Return [X, Y] of the center of cell containing provided text 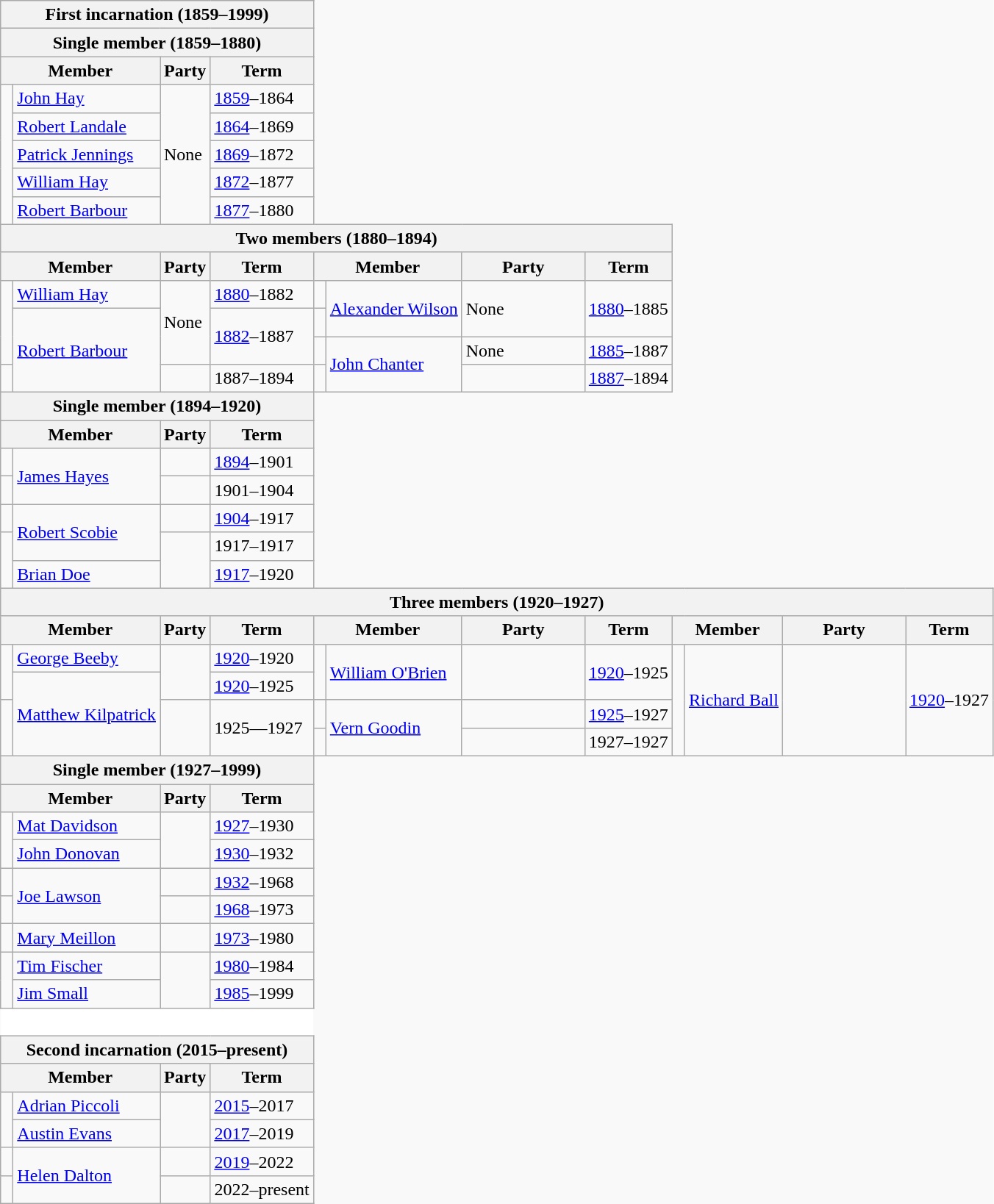
2019–2022 [262, 1161]
1880–1885 [628, 308]
Mat Davidson [87, 826]
Patrick Jennings [87, 154]
Matthew Kilpatrick [87, 714]
1968–1973 [262, 910]
Single member (1859–1880) [157, 43]
Austin Evans [87, 1133]
First incarnation (1859–1999) [157, 15]
Helen Dalton [87, 1175]
1925–1927 [628, 714]
Single member (1894–1920) [157, 406]
Alexander Wilson [394, 308]
John Chanter [394, 365]
1932–1968 [262, 882]
1880–1882 [262, 294]
William O'Brien [394, 672]
Joe Lawson [87, 896]
2015–2017 [262, 1106]
1869–1872 [262, 154]
John Hay [87, 98]
1882–1887 [262, 336]
Jim Small [87, 994]
Three members (1920–1927) [497, 602]
1920–1927 [950, 700]
1925—1927 [262, 728]
Robert Landale [87, 126]
Richard Ball [734, 700]
1930–1932 [262, 854]
1901–1904 [262, 490]
Second incarnation (2015–present) [157, 1050]
1927–1930 [262, 826]
1980–1984 [262, 966]
Robert Scobie [87, 532]
Single member (1927–1999) [157, 770]
2017–2019 [262, 1133]
Adrian Piccoli [87, 1106]
1904–1917 [262, 518]
Two members (1880–1894) [337, 238]
1920–1920 [262, 658]
James Hayes [87, 476]
1859–1864 [262, 98]
1927–1927 [628, 742]
1973–1980 [262, 938]
Brian Doe [87, 574]
1877–1880 [262, 210]
2022–present [262, 1189]
Tim Fischer [87, 966]
John Donovan [87, 854]
1872–1877 [262, 182]
1917–1920 [262, 574]
George Beeby [87, 658]
Mary Meillon [87, 938]
1885–1887 [628, 351]
1894–1901 [262, 462]
1864–1869 [262, 126]
1985–1999 [262, 994]
Vern Goodin [394, 728]
1917–1917 [262, 546]
